Determine the (x, y) coordinate at the center of the cell enclosing the given text.  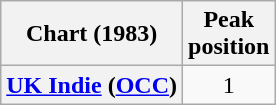
Peakposition (229, 34)
UK Indie (OCC) (92, 85)
1 (229, 85)
Chart (1983) (92, 34)
